Determine the [x, y] coordinate at the center of the cell enclosing the given text.  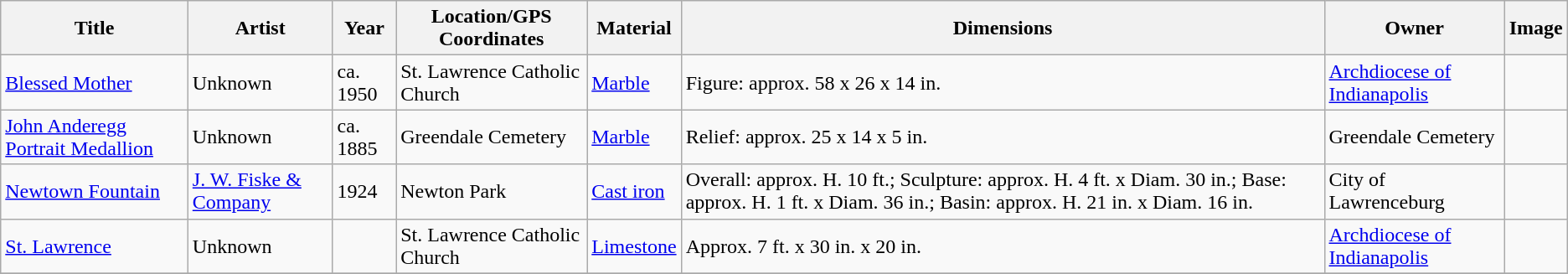
Year [364, 28]
J. W. Fiske & Company [260, 191]
John Anderegg Portrait Medallion [95, 137]
Newton Park [492, 191]
Artist [260, 28]
St. Lawrence [95, 246]
Approx. 7 ft. x 30 in. x 20 in. [1003, 246]
Dimensions [1003, 28]
Newtown Fountain [95, 191]
Image [1536, 28]
Material [634, 28]
Title [95, 28]
Cast iron [634, 191]
ca. 1950 [364, 82]
Location/GPS Coordinates [492, 28]
1924 [364, 191]
Limestone [634, 246]
Owner [1414, 28]
Blessed Mother [95, 82]
Relief: approx. 25 x 14 x 5 in. [1003, 137]
Figure: approx. 58 x 26 x 14 in. [1003, 82]
ca. 1885 [364, 137]
City of Lawrenceburg [1414, 191]
